Identify which cell holds the provided text, then report its [x, y] central coordinate. 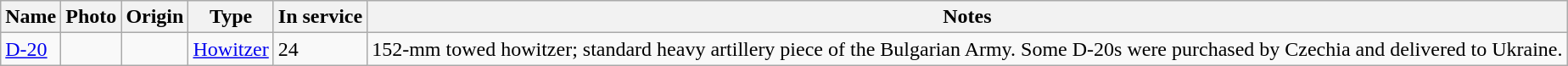
D-20 [31, 49]
Photo [92, 17]
Origin [154, 17]
In service [320, 17]
152-mm towed howitzer; standard heavy artillery piece of the Bulgarian Army. Some D-20s were purchased by Czechia and delivered to Ukraine. [967, 49]
Name [31, 17]
Notes [967, 17]
Type [231, 17]
24 [320, 49]
Howitzer [231, 49]
